Locate the cell with the specified text and output its (x, y) center coordinate. 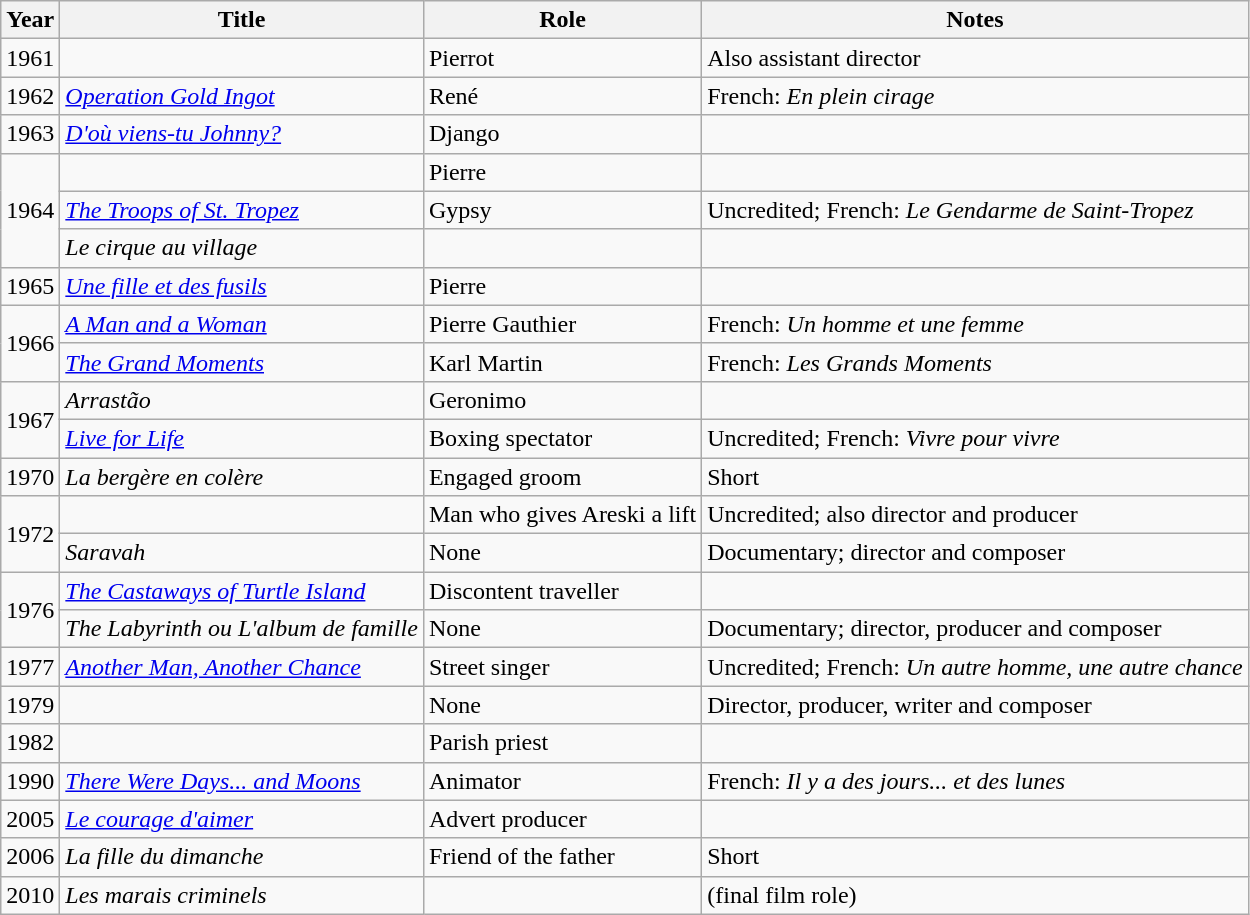
Engaged groom (562, 477)
1965 (30, 286)
Another Man, Another Chance (242, 667)
Notes (975, 20)
Gypsy (562, 210)
René (562, 96)
The Troops of St. Tropez (242, 210)
2006 (30, 857)
1979 (30, 705)
Saravah (242, 553)
Year (30, 20)
Les marais criminels (242, 895)
Animator (562, 781)
Operation Gold Ingot (242, 96)
1964 (30, 210)
Street singer (562, 667)
A Man and a Woman (242, 324)
Le courage d'aimer (242, 819)
La bergère en colère (242, 477)
Friend of the father (562, 857)
Uncredited; also director and producer (975, 515)
Documentary; director and composer (975, 553)
1972 (30, 534)
(final film role) (975, 895)
1976 (30, 610)
Pierre Gauthier (562, 324)
1966 (30, 343)
Uncredited; French: Le Gendarme de Saint-Tropez (975, 210)
Parish priest (562, 743)
Uncredited; French: Un autre homme, une autre chance (975, 667)
The Castaways of Turtle Island (242, 591)
1962 (30, 96)
1970 (30, 477)
Advert producer (562, 819)
2005 (30, 819)
The Labyrinth ou L'album de famille (242, 629)
1990 (30, 781)
French: Les Grands Moments (975, 362)
La fille du dimanche (242, 857)
1963 (30, 134)
Pierrot (562, 58)
Also assistant director (975, 58)
Documentary; director, producer and composer (975, 629)
Director, producer, writer and composer (975, 705)
Live for Life (242, 438)
Geronimo (562, 400)
1967 (30, 419)
French: Il y a des jours... et des lunes (975, 781)
Discontent traveller (562, 591)
D'où viens-tu Johnny? (242, 134)
Arrastão (242, 400)
1977 (30, 667)
There Were Days... and Moons (242, 781)
1982 (30, 743)
Uncredited; French: Vivre pour vivre (975, 438)
Le cirque au village (242, 248)
Man who gives Areski a lift (562, 515)
The Grand Moments (242, 362)
Boxing spectator (562, 438)
Django (562, 134)
Karl Martin (562, 362)
Role (562, 20)
French: En plein cirage (975, 96)
Une fille et des fusils (242, 286)
1961 (30, 58)
French: Un homme et une femme (975, 324)
2010 (30, 895)
Title (242, 20)
